Locate the cell with the specified text and output its (x, y) center coordinate. 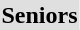
Seniors (40, 15)
